Search for the cell housing the specified text and yield its [x, y] center coordinate. 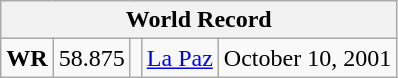
58.875 [92, 58]
October 10, 2001 [307, 58]
WR [27, 58]
World Record [199, 20]
La Paz [180, 58]
